Provide the (x, y) coordinate of the cell's center where the given text is located.  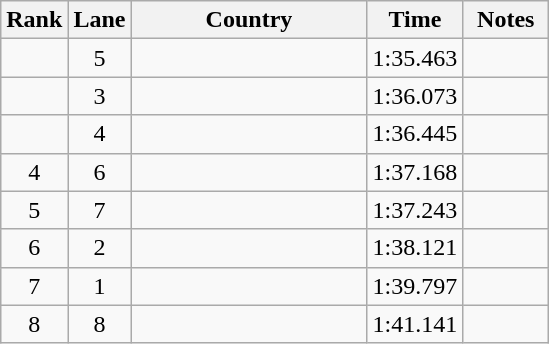
3 (100, 96)
1:41.141 (415, 324)
1:39.797 (415, 286)
1:36.073 (415, 96)
1:37.168 (415, 172)
1:35.463 (415, 58)
2 (100, 248)
1:38.121 (415, 248)
Time (415, 20)
1:36.445 (415, 134)
Notes (506, 20)
1 (100, 286)
1:37.243 (415, 210)
Lane (100, 20)
Country (249, 20)
Rank (34, 20)
